Pinpoint the cell where the given text exists, returning its (x, y) midpoint coordinate. 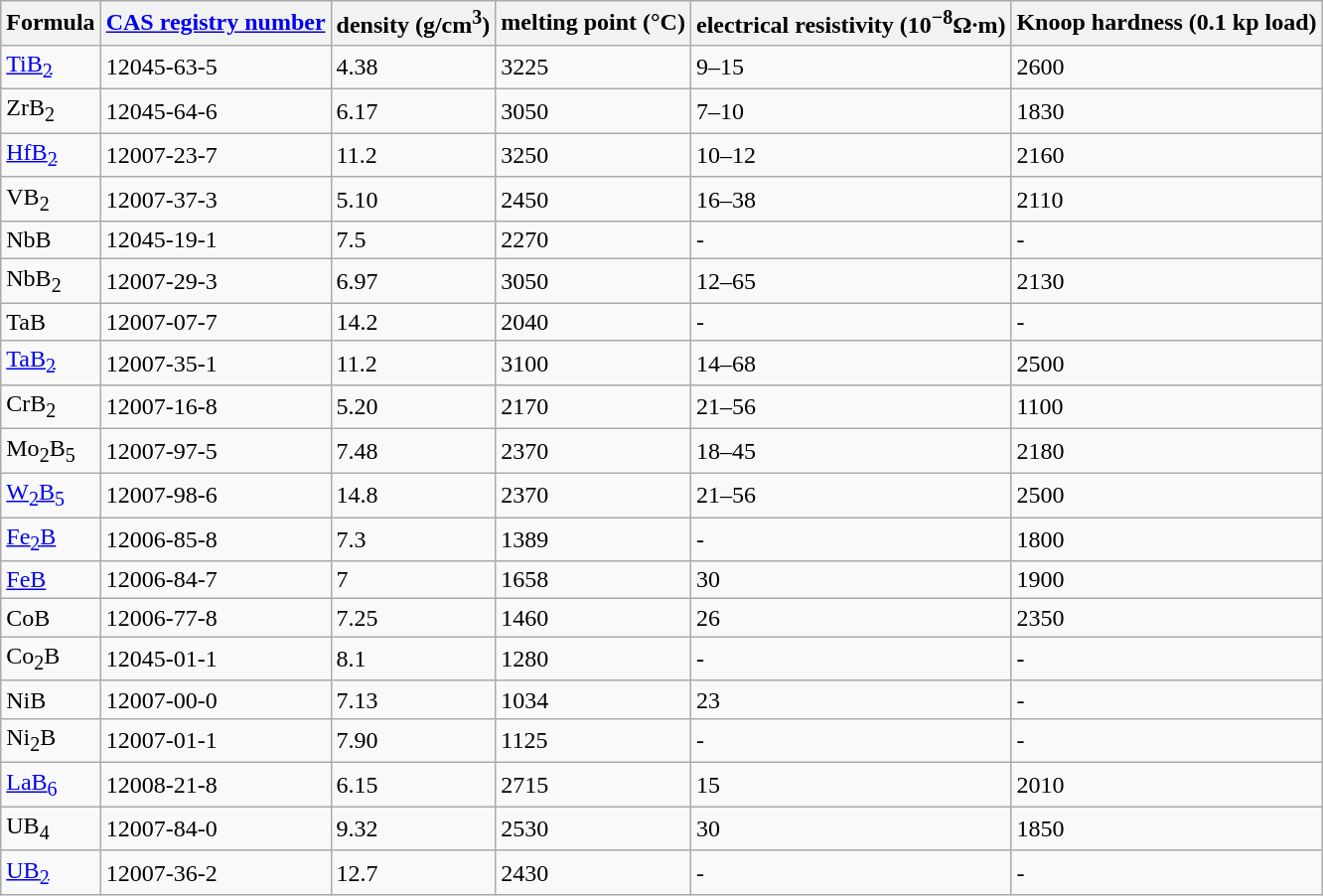
1460 (594, 618)
12006-85-8 (216, 539)
18–45 (850, 451)
12007-00-0 (216, 699)
2450 (594, 199)
7.48 (413, 451)
12007-37-3 (216, 199)
12.7 (413, 872)
12045-63-5 (216, 67)
12045-01-1 (216, 659)
2130 (1166, 281)
2170 (594, 406)
14.2 (413, 322)
1100 (1166, 406)
7.5 (413, 240)
2350 (1166, 618)
1658 (594, 580)
12007-98-6 (216, 495)
LaB6 (51, 785)
14.8 (413, 495)
1800 (1166, 539)
UB4 (51, 828)
7.90 (413, 740)
2270 (594, 240)
Co2B (51, 659)
5.20 (413, 406)
1034 (594, 699)
2715 (594, 785)
6.17 (413, 111)
12008-21-8 (216, 785)
9–15 (850, 67)
density (g/cm3) (413, 24)
12007-07-7 (216, 322)
3100 (594, 363)
7.13 (413, 699)
12007-84-0 (216, 828)
12045-19-1 (216, 240)
2040 (594, 322)
UB2 (51, 872)
Fe2B (51, 539)
ZrB2 (51, 111)
12007-01-1 (216, 740)
CoB (51, 618)
16–38 (850, 199)
12007-35-1 (216, 363)
12007-29-3 (216, 281)
1125 (594, 740)
7–10 (850, 111)
12007-16-8 (216, 406)
NiB (51, 699)
NbB2 (51, 281)
W2B5 (51, 495)
12007-36-2 (216, 872)
Formula (51, 24)
7 (413, 580)
26 (850, 618)
melting point (°C) (594, 24)
2110 (1166, 199)
1850 (1166, 828)
6.97 (413, 281)
TaB2 (51, 363)
9.32 (413, 828)
Mo2B5 (51, 451)
10–12 (850, 155)
5.10 (413, 199)
2180 (1166, 451)
7.3 (413, 539)
Knoop hardness (0.1 kp load) (1166, 24)
1280 (594, 659)
1389 (594, 539)
electrical resistivity (10−8Ω·m) (850, 24)
23 (850, 699)
CAS registry number (216, 24)
14–68 (850, 363)
12–65 (850, 281)
12006-77-8 (216, 618)
1830 (1166, 111)
2160 (1166, 155)
8.1 (413, 659)
15 (850, 785)
NbB (51, 240)
2600 (1166, 67)
7.25 (413, 618)
4.38 (413, 67)
1900 (1166, 580)
3225 (594, 67)
6.15 (413, 785)
12006-84-7 (216, 580)
2430 (594, 872)
2010 (1166, 785)
12045-64-6 (216, 111)
TaB (51, 322)
TiB2 (51, 67)
12007-97-5 (216, 451)
VB2 (51, 199)
2530 (594, 828)
FeB (51, 580)
12007-23-7 (216, 155)
CrB2 (51, 406)
3250 (594, 155)
HfB2 (51, 155)
Ni2B (51, 740)
